For the text-containing cell, return its midpoint in (x, y) coordinate format. 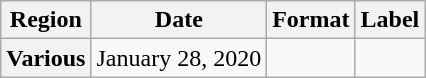
January 28, 2020 (179, 58)
Region (46, 20)
Various (46, 58)
Format (311, 20)
Date (179, 20)
Label (390, 20)
